Pinpoint the cell where the given text exists, returning its [X, Y] midpoint coordinate. 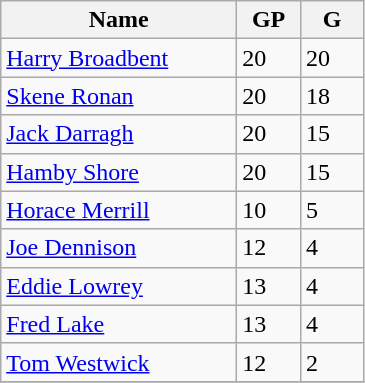
Hamby Shore [119, 172]
Fred Lake [119, 324]
Tom Westwick [119, 362]
Eddie Lowrey [119, 286]
Name [119, 20]
GP [269, 20]
G [332, 20]
Harry Broadbent [119, 58]
18 [332, 96]
5 [332, 210]
Joe Dennison [119, 248]
Jack Darragh [119, 134]
Skene Ronan [119, 96]
Horace Merrill [119, 210]
2 [332, 362]
10 [269, 210]
